Find where the given text appears and provide that cell's center as [x, y] coordinate. 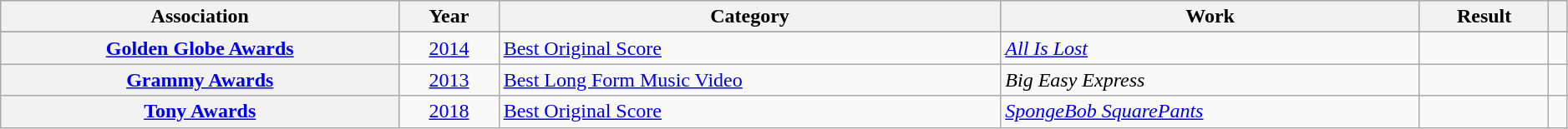
Result [1484, 17]
Work [1210, 17]
All Is Lost [1210, 48]
Best Long Form Music Video [750, 80]
2013 [449, 80]
Big Easy Express [1210, 80]
Year [449, 17]
2018 [449, 112]
Category [750, 17]
Tony Awards [200, 112]
SpongeBob SquarePants [1210, 112]
Grammy Awards [200, 80]
Association [200, 17]
Golden Globe Awards [200, 48]
2014 [449, 48]
